Provide the (x, y) coordinate of the cell's center where the given text is located.  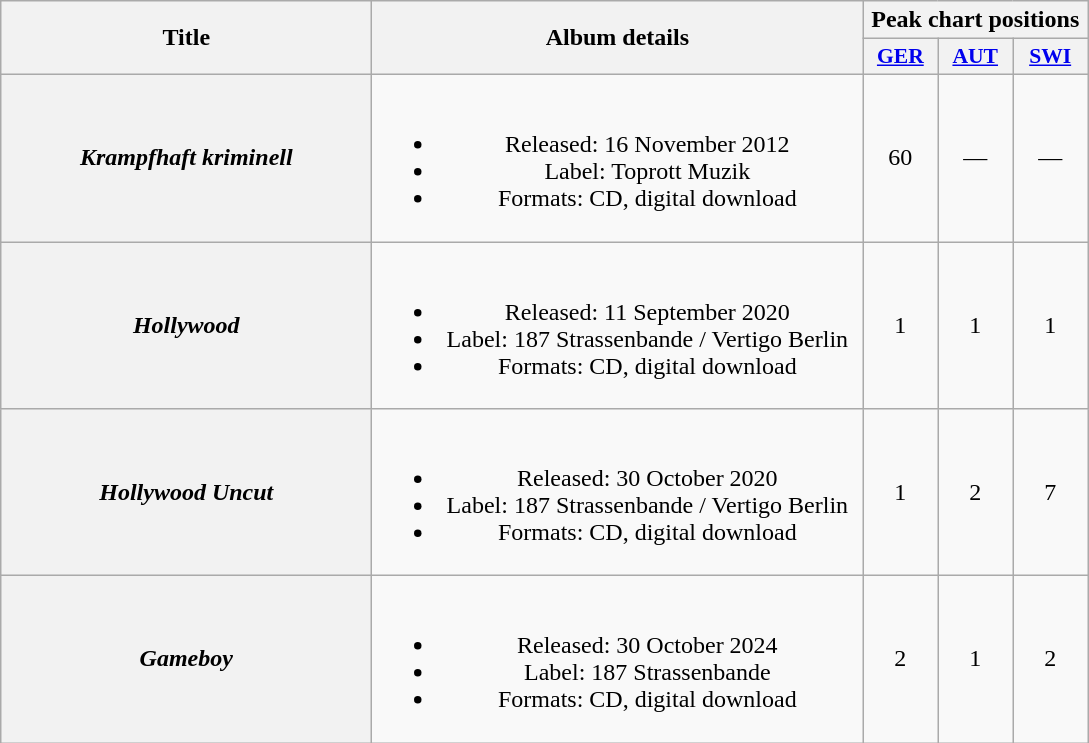
Released: 30 October 2020Label: 187 Strassenbande / Vertigo BerlinFormats: CD, digital download (618, 492)
Released: 16 November 2012Label: Toprott MuzikFormats: CD, digital download (618, 158)
60 (900, 158)
Hollywood Uncut (186, 492)
Album details (618, 38)
AUT (976, 57)
Title (186, 38)
GER (900, 57)
Peak chart positions (976, 20)
7 (1050, 492)
SWI (1050, 57)
Gameboy (186, 660)
Krampfhaft kriminell (186, 158)
Released: 11 September 2020Label: 187 Strassenbande / Vertigo BerlinFormats: CD, digital download (618, 326)
Released: 30 October 2024Label: 187 StrassenbandeFormats: CD, digital download (618, 660)
Hollywood (186, 326)
